Detect which cell encompasses the target text, then output its (x, y) center coordinate. 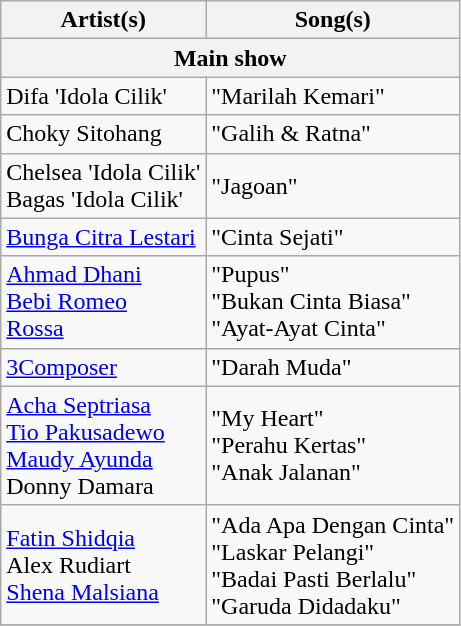
Artist(s) (104, 20)
Main show (230, 58)
Acha SeptriasaTio PakusadewoMaudy AyundaDonny Damara (104, 446)
Song(s) (333, 20)
"My Heart""Perahu Kertas""Anak Jalanan" (333, 446)
"Pupus""Bukan Cinta Biasa""Ayat-Ayat Cinta" (333, 302)
"Ada Apa Dengan Cinta""Laskar Pelangi""Badai Pasti Berlalu""Garuda Didadaku" (333, 564)
"Marilah Kemari" (333, 96)
"Cinta Sejati" (333, 237)
"Darah Muda" (333, 367)
"Jagoan" (333, 186)
Ahmad DhaniBebi RomeoRossa (104, 302)
Chelsea 'Idola Cilik'Bagas 'Idola Cilik' (104, 186)
"Galih & Ratna" (333, 134)
Choky Sitohang (104, 134)
3Composer (104, 367)
Fatin ShidqiaAlex RudiartShena Malsiana (104, 564)
Difa 'Idola Cilik' (104, 96)
Bunga Citra Lestari (104, 237)
